Locate the cell with the specified text and output its (X, Y) center coordinate. 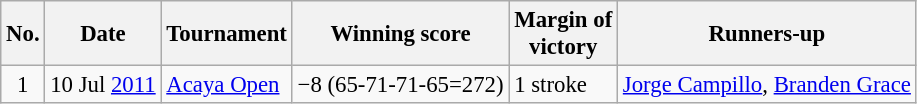
Jorge Campillo, Branden Grace (768, 85)
No. (23, 34)
Acaya Open (226, 85)
Winning score (400, 34)
−8 (65-71-71-65=272) (400, 85)
Margin ofvictory (564, 34)
Date (103, 34)
10 Jul 2011 (103, 85)
Runners-up (768, 34)
1 (23, 85)
Tournament (226, 34)
1 stroke (564, 85)
